Return the (x, y) coordinate for the center point of the cell that contains the specified text.  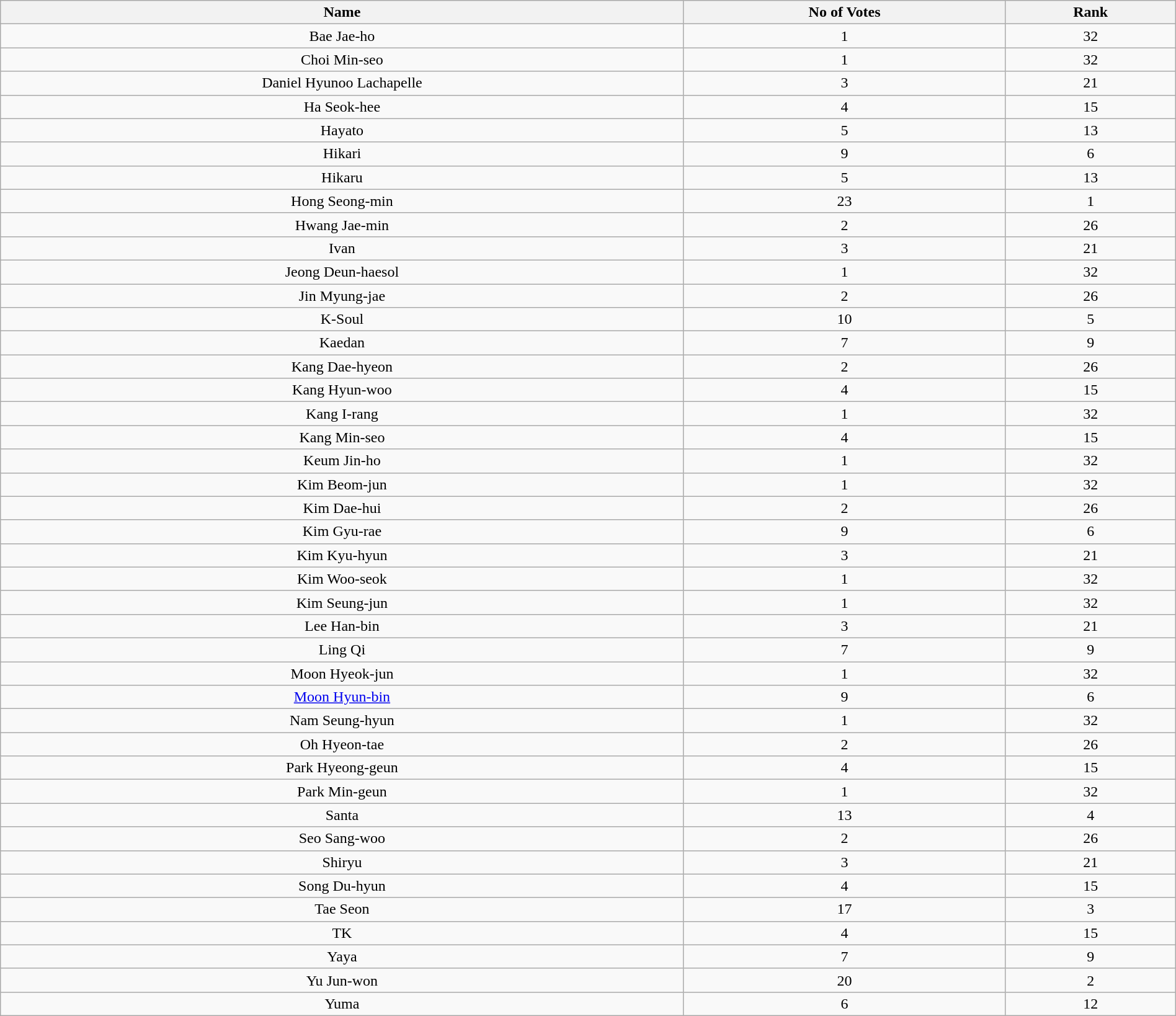
Shiryu (342, 862)
Kaedan (342, 343)
TK (342, 933)
Park Min-geun (342, 791)
Kim Beom-jun (342, 484)
Kim Kyu-hyun (342, 555)
Ivan (342, 248)
Kim Dae-hui (342, 508)
Kang Min-seo (342, 437)
Kim Gyu-rae (342, 532)
Choi Min-seo (342, 60)
Hwang Jae-min (342, 225)
Daniel Hyunoo Lachapelle (342, 83)
Hayato (342, 130)
No of Votes (845, 12)
Kang I-rang (342, 414)
Bae Jae-ho (342, 36)
Hikari (342, 154)
Yaya (342, 956)
20 (845, 980)
Kim Seung-jun (342, 602)
Jin Myung-jae (342, 296)
Keum Jin-ho (342, 461)
Moon Hyun-bin (342, 697)
Hong Seong-min (342, 201)
K-Soul (342, 319)
Jeong Deun-haesol (342, 272)
Kang Dae-hyeon (342, 367)
Kang Hyun-woo (342, 390)
Ha Seok-hee (342, 107)
Park Hyeong-geun (342, 768)
Lee Han-bin (342, 626)
17 (845, 909)
Tae Seon (342, 909)
Oh Hyeon-tae (342, 744)
Nam Seung-hyun (342, 721)
Moon Hyeok-jun (342, 673)
Rank (1090, 12)
Kim Woo-seok (342, 579)
Yu Jun-won (342, 980)
Name (342, 12)
Yuma (342, 1004)
Seo Sang-woo (342, 839)
10 (845, 319)
Song Du-hyun (342, 886)
12 (1090, 1004)
23 (845, 201)
Ling Qi (342, 649)
Santa (342, 815)
Hikaru (342, 177)
